Return (x, y) of the center of cell containing provided text 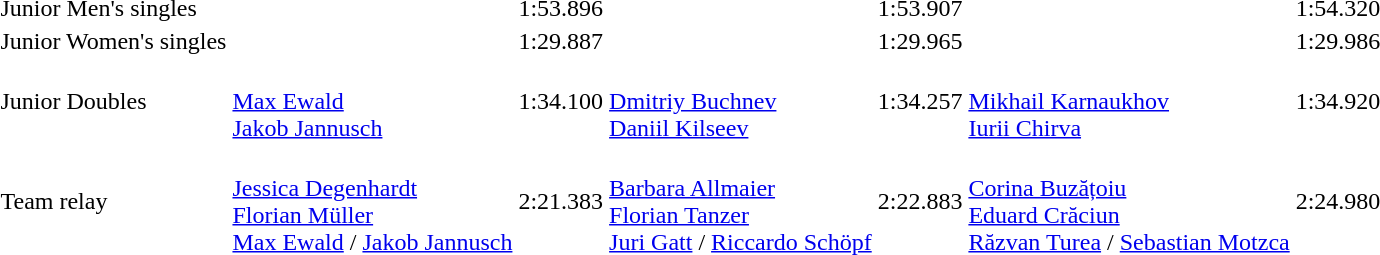
1:34.100 (561, 101)
Max EwaldJakob Jannusch (372, 101)
Mikhail KarnaukhovIurii Chirva (1129, 101)
Dmitriy BuchnevDaniil Kilseev (741, 101)
1:34.257 (920, 101)
1:29.887 (561, 41)
1:29.965 (920, 41)
